Capture the cell that displays the provided text and extract its (X, Y) central coordinate. 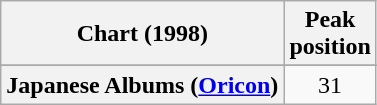
Japanese Albums (Oricon) (142, 85)
31 (330, 85)
Chart (1998) (142, 34)
Peakposition (330, 34)
